Detect which cell encompasses the target text, then output its [x, y] center coordinate. 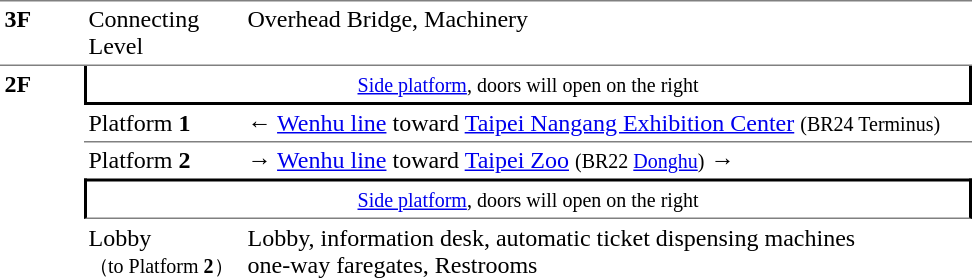
→ Wenhu line toward Taipei Zoo (BR22 Donghu) → [608, 160]
Overhead Bridge, Machinery [608, 33]
Connecting Level [164, 33]
Platform 2 [164, 160]
← Wenhu line toward Taipei Nangang Exhibition Center (BR24 Terminus) [608, 124]
Platform 1 [164, 124]
3F [42, 33]
